Identify which cell holds the provided text, then report its [x, y] central coordinate. 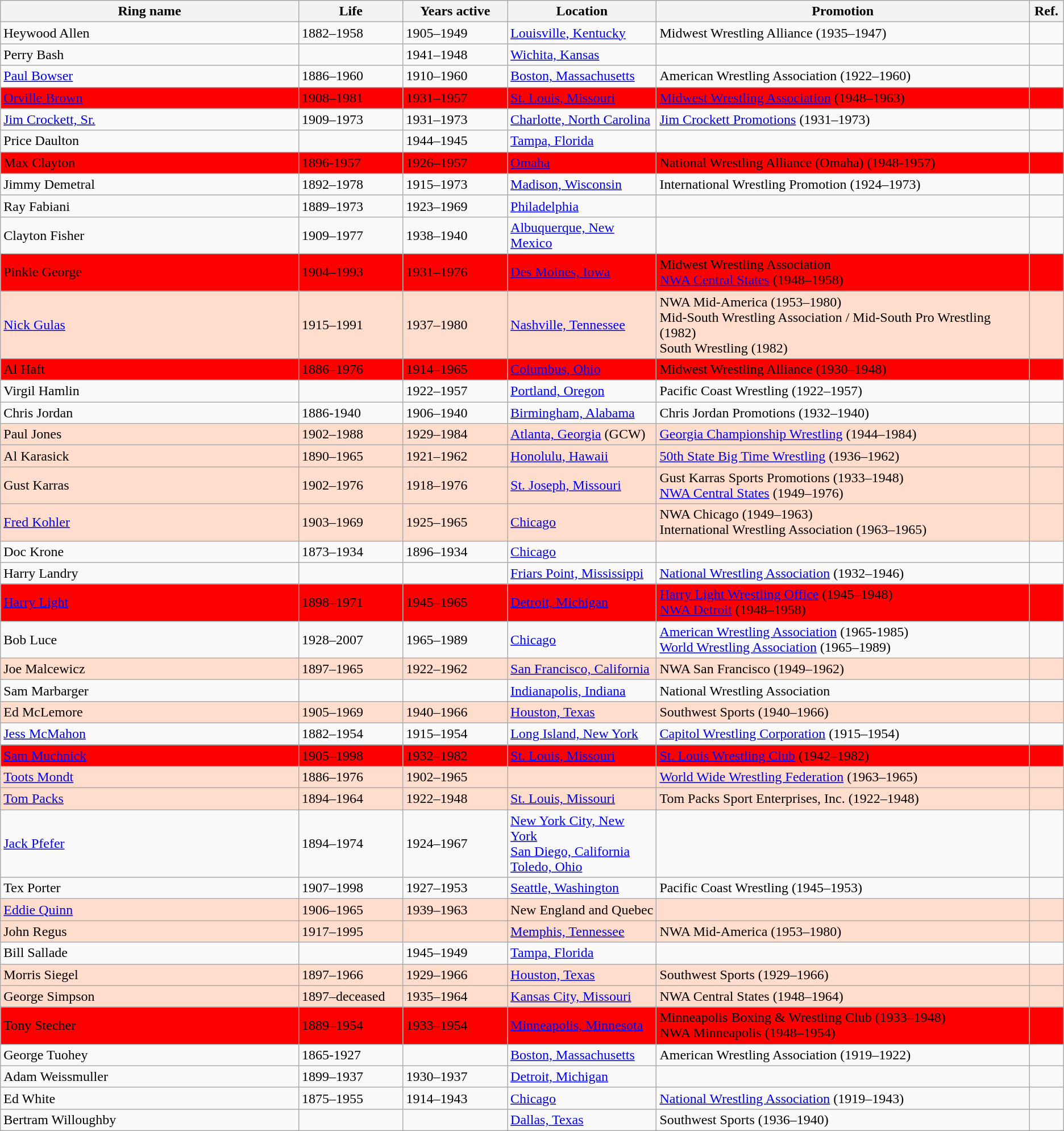
Jimmy Demetral [150, 184]
1932–1982 [455, 756]
Pacific Coast Wrestling (1945–1953) [843, 888]
Friars Point, Mississippi [582, 573]
Louisville, Kentucky [582, 33]
Toots Mondt [150, 777]
1907–1998 [351, 888]
Adam Weissmuller [150, 1076]
1875–1955 [351, 1098]
St. Joseph, Missouri [582, 486]
1924–1967 [455, 844]
1940–1966 [455, 712]
Indianapolis, Indiana [582, 690]
1931–1976 [455, 272]
American Wrestling Association (1919–1922) [843, 1055]
Years active [455, 11]
1926–1957 [455, 163]
1935–1964 [455, 996]
1929–1984 [455, 434]
Fred Kohler [150, 522]
Chris Jordan Promotions (1932–1940) [843, 413]
1908–1981 [351, 98]
San Francisco, California [582, 669]
1941–1948 [455, 55]
1865-1927 [351, 1055]
1929–1966 [455, 975]
Seattle, Washington [582, 888]
1931–1957 [455, 98]
1938–1940 [455, 235]
Southwest Sports (1936–1940) [843, 1120]
1905–1998 [351, 756]
Harry Landry [150, 573]
St. Louis Wrestling Club (1942–1982) [843, 756]
Dallas, Texas [582, 1120]
Ed White [150, 1098]
Bob Luce [150, 639]
1945–1965 [455, 603]
World Wide Wrestling Federation (1963–1965) [843, 777]
Jim Crockett, Sr. [150, 119]
Heywood Allen [150, 33]
1904–1993 [351, 272]
Bertram Willoughby [150, 1120]
Sam Muchnick [150, 756]
Madison, Wisconsin [582, 184]
1939–1963 [455, 910]
1906–1965 [351, 910]
Nick Gulas [150, 325]
Ring name [150, 11]
1896–1934 [455, 552]
Atlanta, Georgia (GCW) [582, 434]
American Wrestling Association (1922–1960) [843, 76]
1894–1974 [351, 844]
Portland, Oregon [582, 391]
National Wrestling Association (1932–1946) [843, 573]
1921–1962 [455, 456]
1905–1949 [455, 33]
1898–1971 [351, 603]
NWA Chicago (1949–1963)International Wrestling Association (1963–1965) [843, 522]
50th State Big Time Wrestling (1936–1962) [843, 456]
George Tuohey [150, 1055]
Southwest Sports (1929–1966) [843, 975]
Al Haft [150, 370]
Midwest Wrestling AssociationNWA Central States (1948–1958) [843, 272]
Price Daulton [150, 141]
1902–1988 [351, 434]
Birmingham, Alabama [582, 413]
1906–1940 [455, 413]
1894–1964 [351, 799]
1889–1954 [351, 1026]
Tom Packs Sport Enterprises, Inc. (1922–1948) [843, 799]
Long Island, New York [582, 734]
Paul Bowser [150, 76]
1917–1995 [351, 931]
Bill Sallade [150, 953]
Tex Porter [150, 888]
American Wrestling Association (1965-1985)World Wrestling Association (1965–1989) [843, 639]
1886-1940 [351, 413]
National Wrestling Alliance (Omaha) (1948-1957) [843, 163]
NWA San Francisco (1949–1962) [843, 669]
1915–1991 [351, 325]
1902–1976 [351, 486]
Georgia Championship Wrestling (1944–1984) [843, 434]
Columbus, Ohio [582, 370]
Memphis, Tennessee [582, 931]
Sam Marbarger [150, 690]
Gust Karras Sports Promotions (1933–1948)NWA Central States (1949–1976) [843, 486]
Honolulu, Hawaii [582, 456]
Omaha [582, 163]
Ed McLemore [150, 712]
1918–1976 [455, 486]
1927–1953 [455, 888]
1922–1957 [455, 391]
1889–1973 [351, 206]
1945–1949 [455, 953]
1905–1969 [351, 712]
1910–1960 [455, 76]
Location [582, 11]
1909–1977 [351, 235]
National Wrestling Association [843, 690]
Virgil Hamlin [150, 391]
Harry Light [150, 603]
Max Clayton [150, 163]
Clayton Fisher [150, 235]
1915–1973 [455, 184]
1922–1962 [455, 669]
John Regus [150, 931]
Joe Malcewicz [150, 669]
Morris Siegel [150, 975]
1933–1954 [455, 1026]
1903–1969 [351, 522]
1897–1966 [351, 975]
Al Karasick [150, 456]
Nashville, Tennessee [582, 325]
1931–1973 [455, 119]
Pinkie George [150, 272]
New York City, New YorkSan Diego, CaliforniaToledo, Ohio [582, 844]
Life [351, 11]
Harry Light Wrestling Office (1945–1948)NWA Detroit (1948–1958) [843, 603]
1882–1958 [351, 33]
Perry Bash [150, 55]
Eddie Quinn [150, 910]
1890–1965 [351, 456]
Paul Jones [150, 434]
1914–1943 [455, 1098]
Ray Fabiani [150, 206]
1922–1948 [455, 799]
Charlotte, North Carolina [582, 119]
Wichita, Kansas [582, 55]
1928–2007 [351, 639]
Doc Krone [150, 552]
1930–1937 [455, 1076]
1882–1954 [351, 734]
1892–1978 [351, 184]
1914–1965 [455, 370]
1886–1960 [351, 76]
International Wrestling Promotion (1924–1973) [843, 184]
Minneapolis, Minnesota [582, 1026]
1944–1945 [455, 141]
1937–1980 [455, 325]
Tom Packs [150, 799]
NWA Central States (1948–1964) [843, 996]
Orville Brown [150, 98]
Albuquerque, New Mexico [582, 235]
1923–1969 [455, 206]
Jim Crockett Promotions (1931–1973) [843, 119]
NWA Mid-America (1953–1980)Mid-South Wrestling Association / Mid-South Pro Wrestling (1982)South Wrestling (1982) [843, 325]
Southwest Sports (1940–1966) [843, 712]
Midwest Wrestling Association (1948–1963) [843, 98]
1896-1957 [351, 163]
1965–1989 [455, 639]
1909–1973 [351, 119]
Gust Karras [150, 486]
Chris Jordan [150, 413]
Tony Stecher [150, 1026]
1915–1954 [455, 734]
National Wrestling Association (1919–1943) [843, 1098]
1902–1965 [455, 777]
Midwest Wrestling Alliance (1935–1947) [843, 33]
1897–deceased [351, 996]
Jack Pfefer [150, 844]
Minneapolis Boxing & Wrestling Club (1933–1948)NWA Minneapolis (1948–1954) [843, 1026]
Capitol Wrestling Corporation (1915–1954) [843, 734]
Kansas City, Missouri [582, 996]
1899–1937 [351, 1076]
George Simpson [150, 996]
Ref. [1047, 11]
1897–1965 [351, 669]
Pacific Coast Wrestling (1922–1957) [843, 391]
New England and Quebec [582, 910]
1925–1965 [455, 522]
Philadelphia [582, 206]
1873–1934 [351, 552]
Jess McMahon [150, 734]
NWA Mid-America (1953–1980) [843, 931]
Promotion [843, 11]
Midwest Wrestling Alliance (1930–1948) [843, 370]
Des Moines, Iowa [582, 272]
